Identify which cell holds the provided text, then report its (x, y) central coordinate. 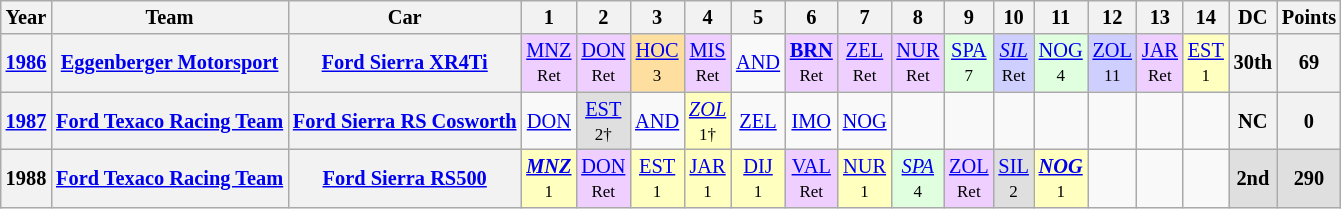
13 (1160, 17)
ZOL1† (708, 121)
2 (603, 17)
Eggenberger Motorsport (170, 63)
1 (548, 17)
69 (1309, 63)
9 (968, 17)
JAR1 (708, 178)
IMO (812, 121)
BRNRet (812, 63)
NOG (865, 121)
DON (548, 121)
0 (1309, 121)
NURRet (918, 63)
11 (1061, 17)
3 (657, 17)
290 (1309, 178)
4 (708, 17)
MNZ1 (548, 178)
1988 (26, 178)
SIL2 (1013, 178)
NOG4 (1061, 63)
ZOL11 (1112, 63)
12 (1112, 17)
SPA4 (918, 178)
Ford Sierra RS500 (404, 178)
Team (170, 17)
7 (865, 17)
5 (758, 17)
ZELRet (865, 63)
ZEL (758, 121)
8 (918, 17)
Ford Sierra XR4Ti (404, 63)
HOC3 (657, 63)
VALRet (812, 178)
DIJ1 (758, 178)
MISRet (708, 63)
1987 (26, 121)
30th (1253, 63)
Car (404, 17)
SILRet (1013, 63)
DC (1253, 17)
Year (26, 17)
2nd (1253, 178)
14 (1206, 17)
Points (1309, 17)
NOG1 (1061, 178)
Ford Sierra RS Cosworth (404, 121)
6 (812, 17)
JARRet (1160, 63)
10 (1013, 17)
EST2† (603, 121)
NUR1 (865, 178)
1986 (26, 63)
ZOLRet (968, 178)
NC (1253, 121)
MNZRet (548, 63)
SPA7 (968, 63)
